Determine the (X, Y) coordinate at the center of the cell enclosing the given text.  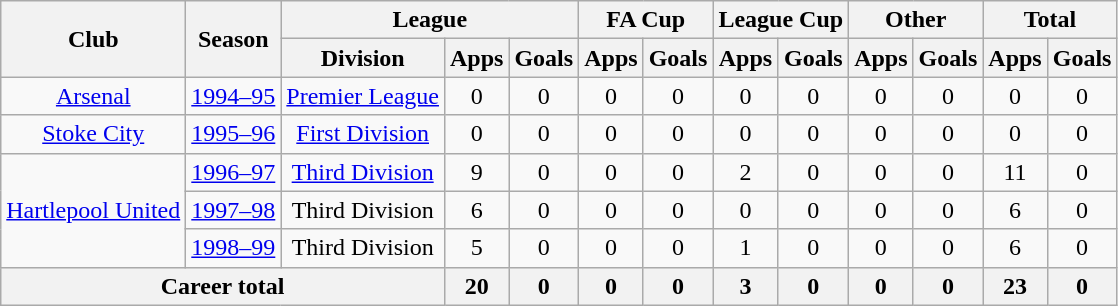
League (430, 20)
First Division (363, 134)
Arsenal (94, 96)
5 (476, 248)
1994–95 (234, 96)
FA Cup (646, 20)
3 (746, 286)
Total (1050, 20)
Career total (223, 286)
1 (746, 248)
Hartlepool United (94, 210)
Season (234, 39)
1997–98 (234, 210)
9 (476, 172)
Other (916, 20)
1998–99 (234, 248)
1995–96 (234, 134)
Stoke City (94, 134)
1996–97 (234, 172)
Premier League (363, 96)
League Cup (781, 20)
11 (1015, 172)
Division (363, 58)
2 (746, 172)
20 (476, 286)
Club (94, 39)
23 (1015, 286)
